Locate the cell with the specified text and output its [X, Y] center coordinate. 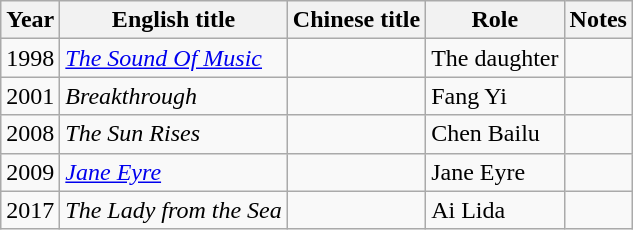
Ai Lida [495, 210]
Chinese title [356, 20]
1998 [30, 58]
The Lady from the Sea [174, 210]
2001 [30, 96]
Fang Yi [495, 96]
English title [174, 20]
Chen Bailu [495, 134]
2017 [30, 210]
2008 [30, 134]
The daughter [495, 58]
The Sun Rises [174, 134]
The Sound Of Music [174, 58]
Year [30, 20]
Notes [598, 20]
Breakthrough [174, 96]
2009 [30, 172]
Role [495, 20]
